Capture the cell that displays the provided text and extract its [X, Y] central coordinate. 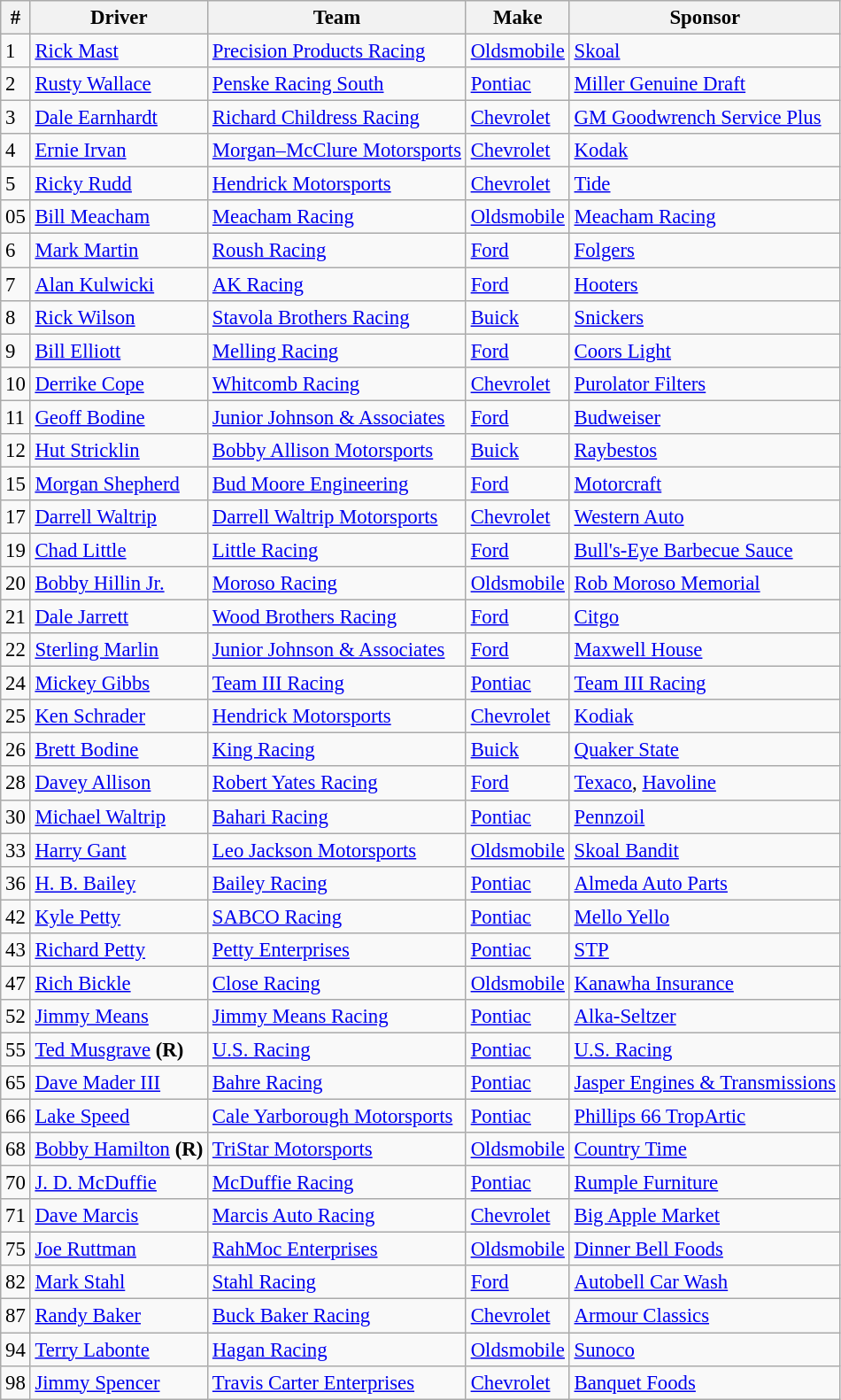
Jimmy Means Racing [337, 1017]
Raybestos [705, 451]
70 [16, 1183]
94 [16, 1350]
Chad Little [119, 550]
SABCO Racing [337, 917]
Michael Waltrip [119, 816]
75 [16, 1249]
33 [16, 850]
Petty Enterprises [337, 950]
7 [16, 284]
2 [16, 84]
J. D. McDuffie [119, 1183]
Team [337, 18]
# [16, 18]
Darrell Waltrip [119, 517]
AK Racing [337, 284]
Phillips 66 TropArtic [705, 1117]
Kanawha Insurance [705, 983]
Rick Wilson [119, 317]
Pennzoil [705, 816]
65 [16, 1083]
Tide [705, 184]
Ernie Irvan [119, 151]
25 [16, 716]
Big Apple Market [705, 1216]
Dinner Bell Foods [705, 1249]
28 [16, 784]
Ken Schrader [119, 716]
52 [16, 1017]
17 [16, 517]
Terry Labonte [119, 1350]
Randy Baker [119, 1316]
Travis Carter Enterprises [337, 1382]
Dale Earnhardt [119, 118]
87 [16, 1316]
66 [16, 1117]
Banquet Foods [705, 1382]
21 [16, 617]
Coors Light [705, 351]
Hagan Racing [337, 1350]
Bull's-Eye Barbecue Sauce [705, 550]
Skoal [705, 51]
Leo Jackson Motorsports [337, 850]
Ricky Rudd [119, 184]
68 [16, 1149]
Armour Classics [705, 1316]
Autobell Car Wash [705, 1283]
Miller Genuine Draft [705, 84]
6 [16, 251]
Stavola Brothers Racing [337, 317]
Whitcomb Racing [337, 383]
Purolator Filters [705, 383]
Close Racing [337, 983]
Almeda Auto Parts [705, 883]
Ted Musgrave (R) [119, 1049]
43 [16, 950]
9 [16, 351]
Brett Bodine [119, 750]
STP [705, 950]
Sterling Marlin [119, 650]
Stahl Racing [337, 1283]
3 [16, 118]
Snickers [705, 317]
Bahari Racing [337, 816]
Cale Yarborough Motorsports [337, 1117]
Mello Yello [705, 917]
1 [16, 51]
Dave Marcis [119, 1216]
Western Auto [705, 517]
Marcis Auto Racing [337, 1216]
Sunoco [705, 1350]
Kodak [705, 151]
Rob Moroso Memorial [705, 584]
Folgers [705, 251]
Precision Products Racing [337, 51]
Maxwell House [705, 650]
Mark Stahl [119, 1283]
H. B. Bailey [119, 883]
Dave Mader III [119, 1083]
Geoff Bodine [119, 417]
Texaco, Havoline [705, 784]
26 [16, 750]
Bahre Racing [337, 1083]
Bobby Allison Motorsports [337, 451]
Richard Petty [119, 950]
Jimmy Spencer [119, 1382]
Joe Ruttman [119, 1249]
Rick Mast [119, 51]
98 [16, 1382]
Driver [119, 18]
Wood Brothers Racing [337, 617]
20 [16, 584]
4 [16, 151]
Sponsor [705, 18]
82 [16, 1283]
30 [16, 816]
Penske Racing South [337, 84]
Budweiser [705, 417]
15 [16, 483]
Little Racing [337, 550]
Quaker State [705, 750]
RahMoc Enterprises [337, 1249]
Alka-Seltzer [705, 1017]
Rich Bickle [119, 983]
Rumple Furniture [705, 1183]
Mark Martin [119, 251]
47 [16, 983]
Skoal Bandit [705, 850]
Lake Speed [119, 1117]
Citgo [705, 617]
Morgan Shepherd [119, 483]
Robert Yates Racing [337, 784]
GM Goodwrench Service Plus [705, 118]
5 [16, 184]
8 [16, 317]
Bailey Racing [337, 883]
Bobby Hamilton (R) [119, 1149]
Jasper Engines & Transmissions [705, 1083]
Jimmy Means [119, 1017]
11 [16, 417]
Hooters [705, 284]
12 [16, 451]
Roush Racing [337, 251]
55 [16, 1049]
Kyle Petty [119, 917]
Hut Stricklin [119, 451]
Motorcraft [705, 483]
Bud Moore Engineering [337, 483]
Darrell Waltrip Motorsports [337, 517]
Richard Childress Racing [337, 118]
19 [16, 550]
05 [16, 217]
71 [16, 1216]
Davey Allison [119, 784]
22 [16, 650]
Bobby Hillin Jr. [119, 584]
Moroso Racing [337, 584]
McDuffie Racing [337, 1183]
Rusty Wallace [119, 84]
10 [16, 383]
Bill Elliott [119, 351]
King Racing [337, 750]
Kodiak [705, 716]
Harry Gant [119, 850]
Morgan–McClure Motorsports [337, 151]
Derrike Cope [119, 383]
Country Time [705, 1149]
TriStar Motorsports [337, 1149]
42 [16, 917]
Dale Jarrett [119, 617]
36 [16, 883]
Buck Baker Racing [337, 1316]
Alan Kulwicki [119, 284]
Make [517, 18]
Mickey Gibbs [119, 684]
Melling Racing [337, 351]
24 [16, 684]
Bill Meacham [119, 217]
